Locate the cell with the specified text and output its [X, Y] center coordinate. 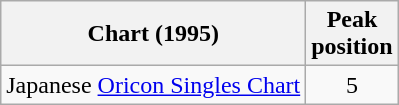
Peakposition [352, 34]
Japanese Oricon Singles Chart [154, 85]
5 [352, 85]
Chart (1995) [154, 34]
